Capture the cell that displays the provided text and extract its [X, Y] central coordinate. 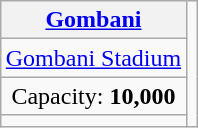
Capacity: 10,000 [93, 96]
Gombani Stadium [93, 58]
Gombani [93, 20]
